Return the (X, Y) coordinate for the center point of the cell that contains the specified text.  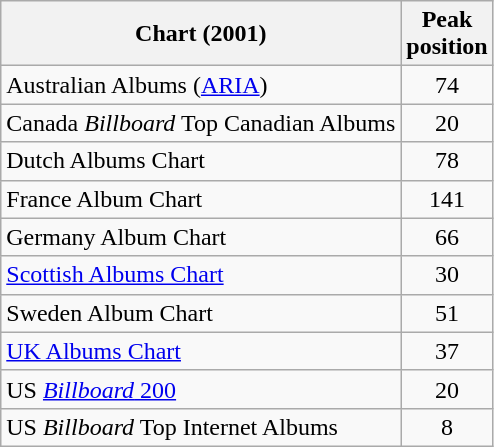
UK Albums Chart (201, 351)
30 (447, 275)
8 (447, 427)
51 (447, 313)
Dutch Albums Chart (201, 161)
78 (447, 161)
Sweden Album Chart (201, 313)
Canada Billboard Top Canadian Albums (201, 123)
Australian Albums (ARIA) (201, 85)
37 (447, 351)
US Billboard Top Internet Albums (201, 427)
US Billboard 200 (201, 389)
66 (447, 237)
Germany Album Chart (201, 237)
France Album Chart (201, 199)
141 (447, 199)
74 (447, 85)
Chart (2001) (201, 34)
Peakposition (447, 34)
Scottish Albums Chart (201, 275)
